Return (x, y) of the center of cell containing provided text 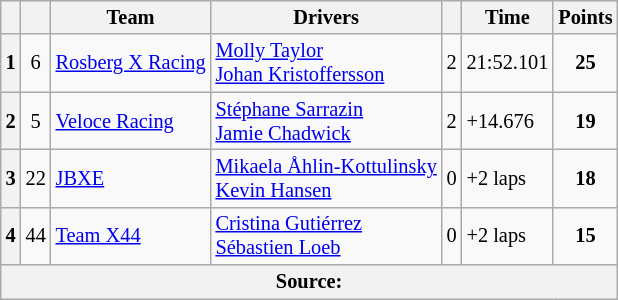
19 (585, 121)
Team X44 (131, 236)
Points (585, 17)
22 (36, 178)
Rosberg X Racing (131, 63)
5 (36, 121)
1 (11, 63)
Stéphane Sarrazin Jamie Chadwick (326, 121)
JBXE (131, 178)
3 (11, 178)
18 (585, 178)
Time (508, 17)
Molly Taylor Johan Kristoffersson (326, 63)
Mikaela Åhlin-Kottulinsky Kevin Hansen (326, 178)
15 (585, 236)
25 (585, 63)
21:52.101 (508, 63)
Source: (310, 282)
6 (36, 63)
Veloce Racing (131, 121)
Team (131, 17)
+14.676 (508, 121)
Drivers (326, 17)
4 (11, 236)
Cristina Gutiérrez Sébastien Loeb (326, 236)
44 (36, 236)
